Return the [x, y] coordinate for the center point of the cell that contains the specified text.  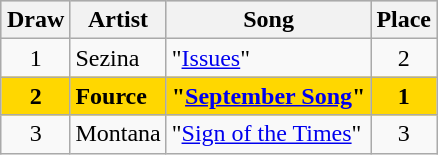
"September Song" [268, 96]
"Sign of the Times" [268, 134]
Fource [118, 96]
"Issues" [268, 58]
Sezina [118, 58]
Montana [118, 134]
Song [268, 20]
Draw [35, 20]
Artist [118, 20]
Place [404, 20]
